Provide the [X, Y] coordinate of the cell's center where the given text is located.  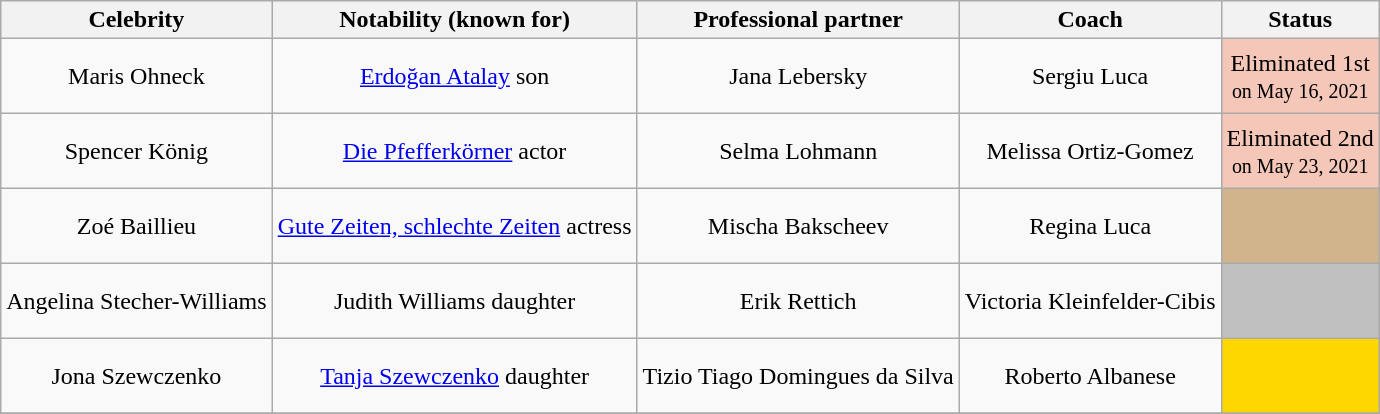
Melissa Ortiz-Gomez [1090, 152]
Victoria Kleinfelder-Cibis [1090, 302]
Erik Rettich [798, 302]
Celebrity [137, 20]
Jana Lebersky [798, 76]
Judith Williams daughter [454, 302]
Selma Lohmann [798, 152]
Angelina Stecher-Williams [137, 302]
Regina Luca [1090, 226]
Eliminated 1ston May 16, 2021 [1300, 76]
Notability (known for) [454, 20]
Tizio Tiago Domingues da Silva [798, 376]
Sergiu Luca [1090, 76]
Erdoğan Atalay son [454, 76]
Eliminated 2ndon May 23, 2021 [1300, 152]
Maris Ohneck [137, 76]
Mischa Bakscheev [798, 226]
Professional partner [798, 20]
Spencer König [137, 152]
Tanja Szewczenko daughter [454, 376]
Roberto Albanese [1090, 376]
Gute Zeiten, schlechte Zeiten actress [454, 226]
Coach [1090, 20]
Die Pfefferkörner actor [454, 152]
Zoé Baillieu [137, 226]
Jona Szewczenko [137, 376]
Status [1300, 20]
